Pinpoint the cell where the given text exists, returning its (X, Y) midpoint coordinate. 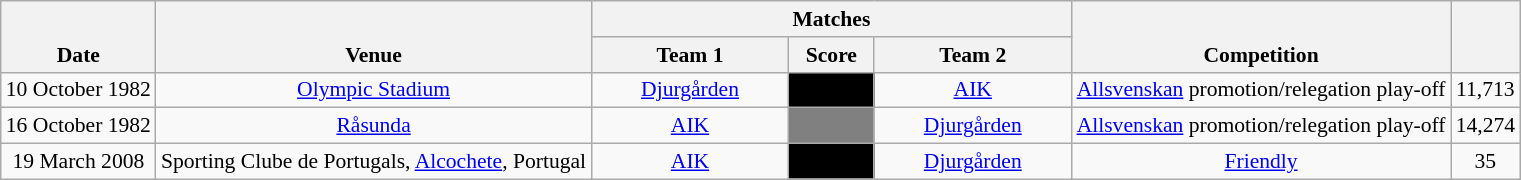
Score (832, 55)
Team 2 (973, 55)
14,274 (1486, 126)
10 October 1982 (78, 90)
35 (1486, 162)
Olympic Stadium (374, 90)
Competition (1262, 36)
Date (78, 36)
16 October 1982 (78, 126)
Matches (831, 19)
Friendly (1262, 162)
Sporting Clube de Portugals, Alcochete, Portugal (374, 162)
19 March 2008 (78, 162)
Venue (374, 36)
Team 1 (690, 55)
11,713 (1486, 90)
Råsunda (374, 126)
